Pinpoint the cell where the given text exists, returning its [x, y] midpoint coordinate. 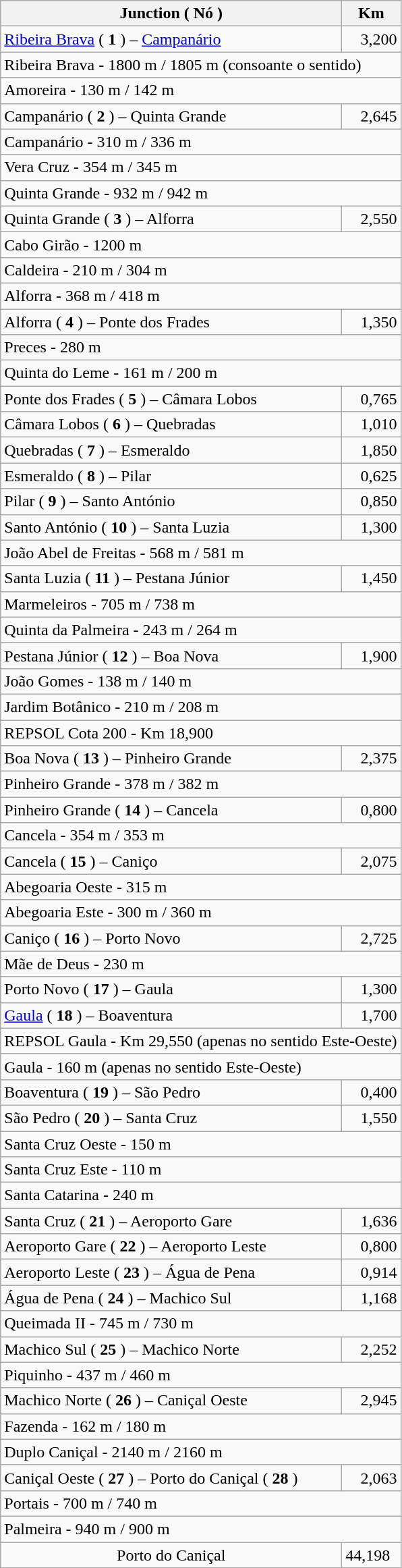
Santa Cruz Oeste - 150 m [201, 1144]
44,198 [371, 1555]
Santo António ( 10 ) – Santa Luzia [171, 527]
1,168 [371, 1298]
REPSOL Gaula - Km 29,550 (apenas no sentido Este-Oeste) [201, 1041]
Preces - 280 m [201, 348]
Caniçal Oeste ( 27 ) – Porto do Caniçal ( 28 ) [171, 1478]
Pinheiro Grande - 378 m / 382 m [201, 784]
3,200 [371, 39]
0,625 [371, 476]
Pilar ( 9 ) – Santo António [171, 502]
Machico Sul ( 25 ) – Machico Norte [171, 1349]
Cancela - 354 m / 353 m [201, 836]
Gaula ( 18 ) – Boaventura [171, 1015]
2,645 [371, 116]
Santa Cruz Este - 110 m [201, 1170]
Quinta da Palmeira - 243 m / 264 m [201, 630]
1,900 [371, 655]
Esmeraldo ( 8 ) – Pilar [171, 476]
1,850 [371, 450]
Amoreira - 130 m / 142 m [201, 90]
Santa Luzia ( 11 ) – Pestana Júnior [171, 578]
1,450 [371, 578]
Quinta do Leme - 161 m / 200 m [201, 373]
Ribeira Brava - 1800 m / 1805 m (consoante o sentido) [201, 65]
Vera Cruz - 354 m / 345 m [201, 167]
2,252 [371, 1349]
Marmeleiros - 705 m / 738 m [201, 604]
João Abel de Freitas - 568 m / 581 m [201, 553]
Quinta Grande ( 3 ) – Alforra [171, 219]
Aeroporto Gare ( 22 ) – Aeroporto Leste [171, 1247]
Junction ( Nó ) [171, 13]
Gaula - 160 m (apenas no sentido Este-Oeste) [201, 1066]
Piquinho - 437 m / 460 m [201, 1375]
2,075 [371, 861]
Cancela ( 15 ) – Caniço [171, 861]
Queimada II - 745 m / 730 m [201, 1324]
Fazenda - 162 m / 180 m [201, 1426]
Caldeira - 210 m / 304 m [201, 270]
Aeroporto Leste ( 23 ) – Água de Pena [171, 1272]
0,914 [371, 1272]
2,375 [371, 759]
1,350 [371, 322]
Cabo Girão - 1200 m [201, 244]
Ribeira Brava ( 1 ) – Campanário [171, 39]
Palmeira - 940 m / 900 m [201, 1529]
Boa Nova ( 13 ) – Pinheiro Grande [171, 759]
Duplo Caniçal - 2140 m / 2160 m [201, 1452]
0,850 [371, 502]
REPSOL Cota 200 - Km 18,900 [201, 732]
Jardim Botânico - 210 m / 208 m [201, 707]
Mãe de Deus - 230 m [201, 964]
Machico Norte ( 26 ) – Caniçal Oeste [171, 1401]
Portais - 700 m / 740 m [201, 1503]
Pestana Júnior ( 12 ) – Boa Nova [171, 655]
Km [371, 13]
Porto do Caniçal [171, 1555]
Santa Catarina - 240 m [201, 1195]
Pinheiro Grande ( 14 ) – Cancela [171, 810]
Caniço ( 16 ) – Porto Novo [171, 938]
Porto Novo ( 17 ) – Gaula [171, 990]
Abegoaria Oeste - 315 m [201, 887]
Ponte dos Frades ( 5 ) – Câmara Lobos [171, 399]
Boaventura ( 19 ) – São Pedro [171, 1092]
Santa Cruz ( 21 ) – Aeroporto Gare [171, 1221]
Quinta Grande - 932 m / 942 m [201, 193]
Alforra ( 4 ) – Ponte dos Frades [171, 322]
Abegoaria Este - 300 m / 360 m [201, 913]
Câmara Lobos ( 6 ) – Quebradas [171, 425]
Água de Pena ( 24 ) – Machico Sul [171, 1298]
Campanário ( 2 ) – Quinta Grande [171, 116]
2,725 [371, 938]
2,550 [371, 219]
Alforra - 368 m / 418 m [201, 296]
2,063 [371, 1478]
1,010 [371, 425]
João Gomes - 138 m / 140 m [201, 681]
0,765 [371, 399]
2,945 [371, 1401]
Quebradas ( 7 ) – Esmeraldo [171, 450]
1,636 [371, 1221]
0,400 [371, 1092]
Campanário - 310 m / 336 m [201, 142]
1,550 [371, 1118]
1,700 [371, 1015]
São Pedro ( 20 ) – Santa Cruz [171, 1118]
